Provide the [x, y] coordinate of the cell's center where the given text is located.  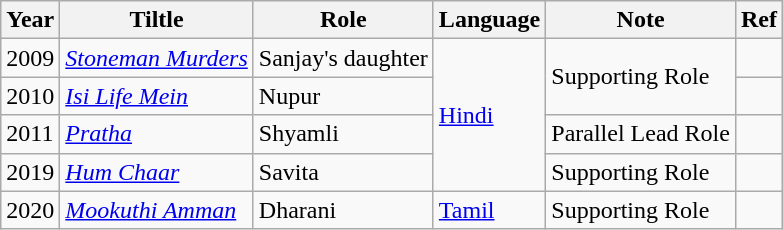
2010 [30, 96]
Year [30, 20]
2020 [30, 210]
Note [641, 20]
Hindi [489, 115]
Parallel Lead Role [641, 134]
Stoneman Murders [157, 58]
Role [343, 20]
2011 [30, 134]
Nupur [343, 96]
Language [489, 20]
Tiltle [157, 20]
Ref [758, 20]
Mookuthi Amman [157, 210]
Isi Life Mein [157, 96]
Shyamli [343, 134]
Dharani [343, 210]
Pratha [157, 134]
2009 [30, 58]
Sanjay's daughter [343, 58]
Savita [343, 172]
Hum Chaar [157, 172]
2019 [30, 172]
Tamil [489, 210]
